Return the [X, Y] coordinate for the center point of the cell that contains the specified text.  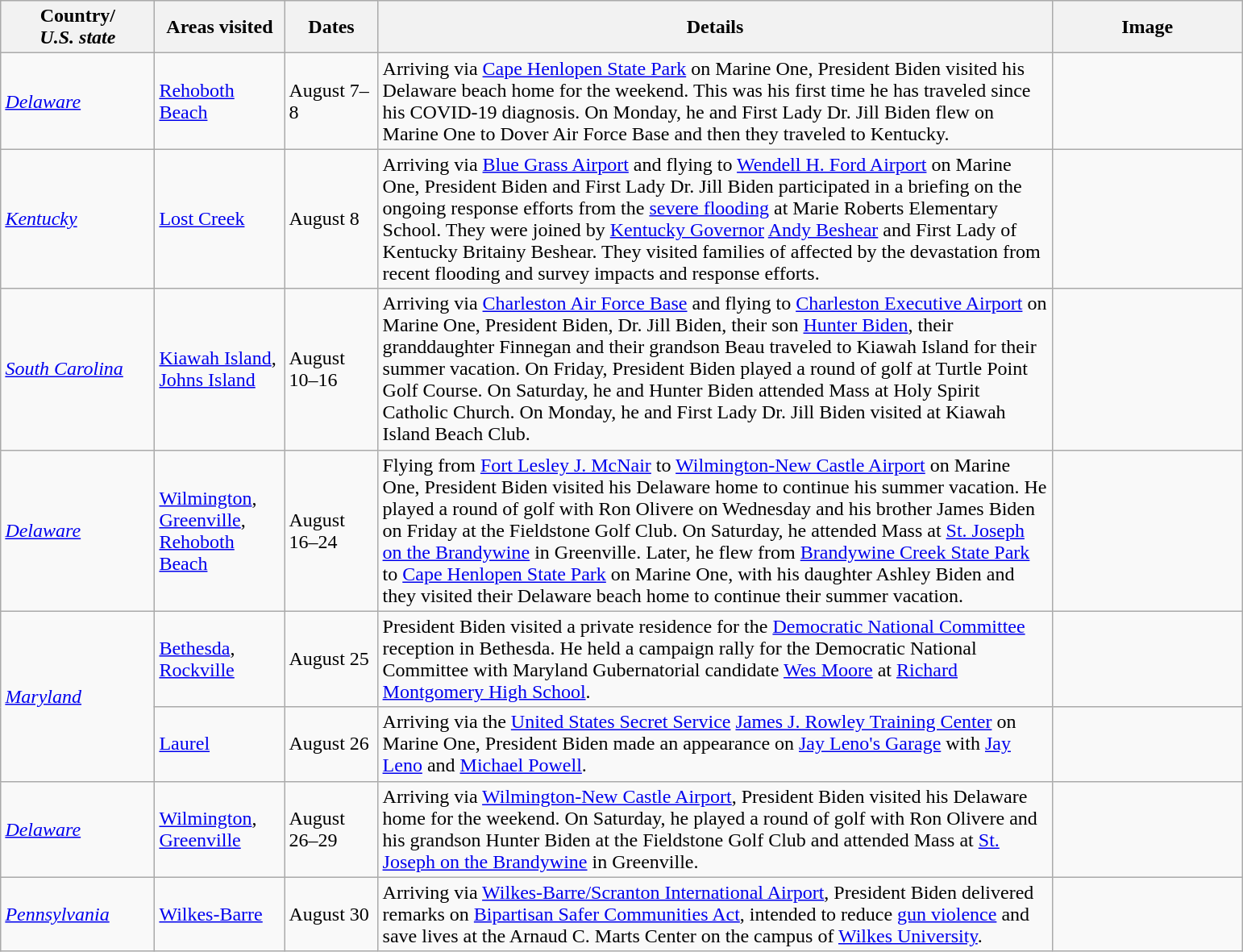
Laurel [219, 744]
Wilmington, Greenville, Rehoboth Beach [219, 530]
Kiawah Island, Johns Island [219, 369]
Image [1147, 27]
August 8 [331, 219]
August 25 [331, 659]
August 7–8 [331, 102]
August 16–24 [331, 530]
Details [715, 27]
Lost Creek [219, 219]
August 26–29 [331, 829]
Dates [331, 27]
Wilmington, Greenville [219, 829]
Maryland [77, 696]
Kentucky [77, 219]
Wilkes-Barre [219, 914]
Pennsylvania [77, 914]
Areas visited [219, 27]
August 30 [331, 914]
Country/U.S. state [77, 27]
South Carolina [77, 369]
Bethesda, Rockville [219, 659]
August 10–16 [331, 369]
August 26 [331, 744]
Rehoboth Beach [219, 102]
